Capture the cell that displays the provided text and extract its [x, y] central coordinate. 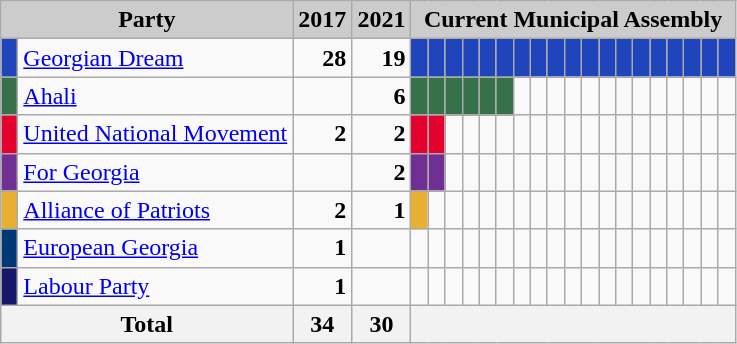
Alliance of Patriots [156, 210]
European Georgia [156, 248]
34 [322, 324]
United National Movement [156, 134]
Party [147, 20]
Current Municipal Assembly [573, 20]
For Georgia [156, 172]
28 [322, 58]
6 [382, 96]
30 [382, 324]
Ahali [156, 96]
Total [147, 324]
19 [382, 58]
Georgian Dream [156, 58]
2017 [322, 20]
Labour Party [156, 286]
2021 [382, 20]
